Find where the given text appears and provide that cell's center as (x, y) coordinate. 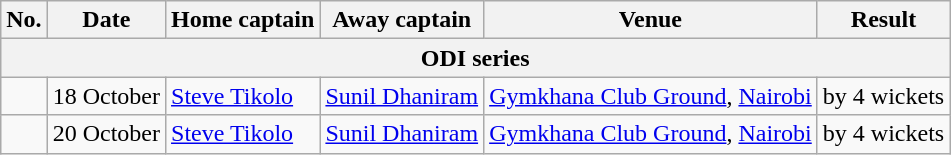
Date (106, 20)
ODI series (476, 58)
Result (883, 20)
20 October (106, 134)
No. (24, 20)
18 October (106, 96)
Venue (651, 20)
Home captain (243, 20)
Away captain (402, 20)
